Return [x, y] of the center of cell containing provided text 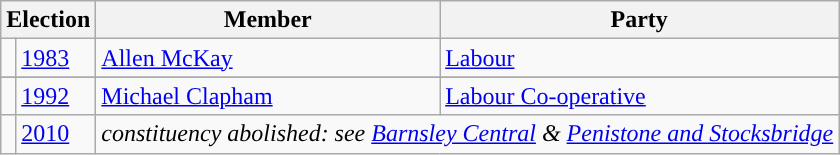
1983 [56, 58]
constituency abolished: see Barnsley Central & Penistone and Stocksbridge [468, 134]
Labour Co-operative [640, 96]
Allen McKay [268, 58]
Labour [640, 58]
Election [48, 20]
Party [640, 20]
Michael Clapham [268, 96]
2010 [56, 134]
1992 [56, 96]
Member [268, 20]
